Find where the given text appears and provide that cell's center as [x, y] coordinate. 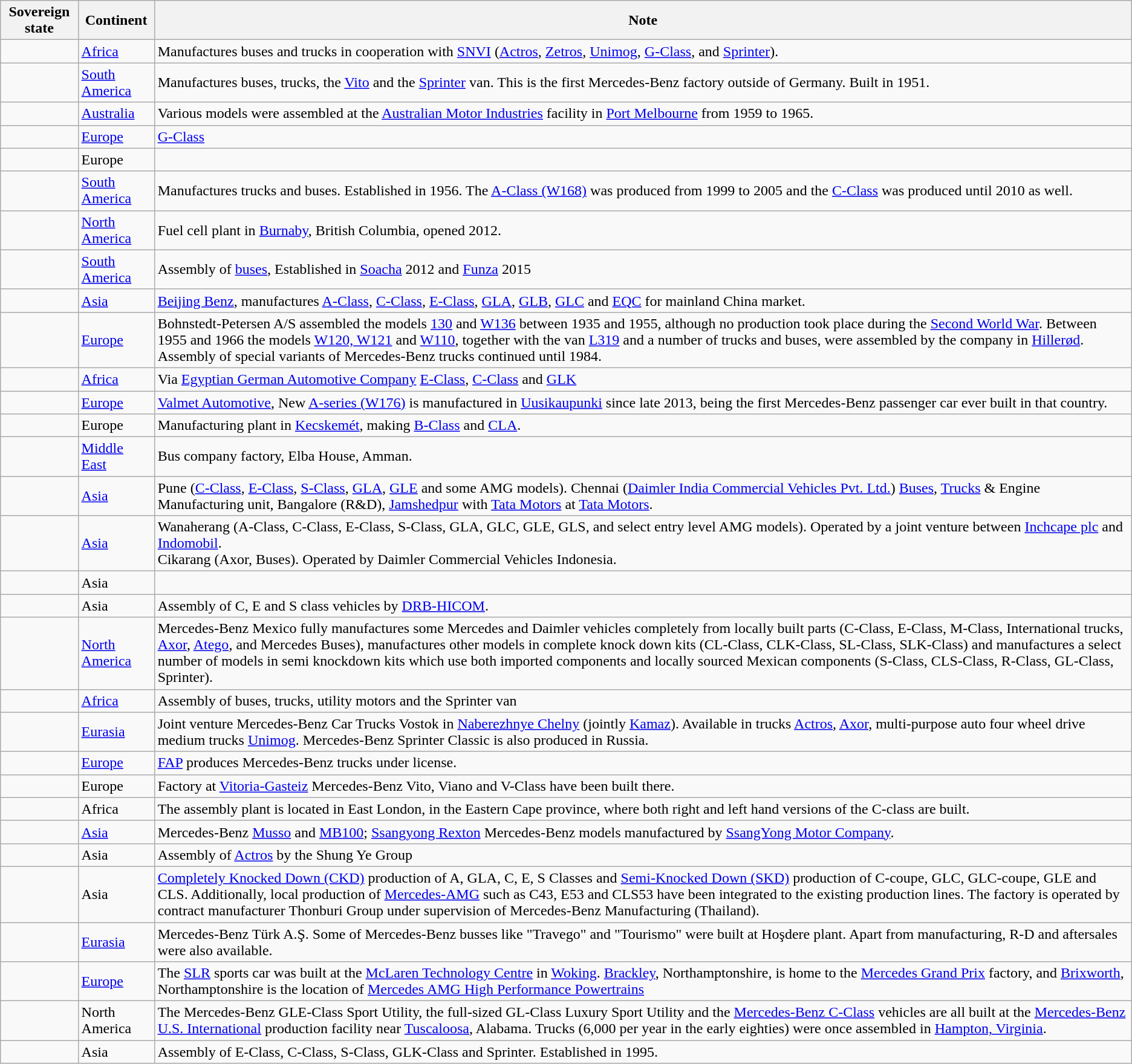
Note [643, 21]
Assembly of buses, Established in Soacha 2012 and Funza 2015 [643, 270]
Mercedes-Benz Musso and MB100; Ssangyong Rexton Mercedes-Benz models manufactured by SsangYong Motor Company. [643, 832]
The assembly plant is located in East London, in the Eastern Cape province, where both right and left hand versions of the C-class are built. [643, 809]
Middle East [116, 457]
Assembly of C, E and S class vehicles by DRB-HICOM. [643, 606]
Via Egyptian German Automotive Company E-Class, C-Class and GLK [643, 379]
Continent [116, 21]
Assembly of buses, trucks, utility motors and the Sprinter van [643, 701]
Manufactures buses, trucks, the Vito and the Sprinter van. This is the first Mercedes-Benz factory outside of Germany. Built in 1951. [643, 82]
FAP produces Mercedes-Benz trucks under license. [643, 763]
Beijing Benz, manufactures A-Class, C-Class, E-Class, GLA, GLB, GLC and EQC for mainland China market. [643, 300]
Manufactures buses and trucks in cooperation with SNVI (Actros, Zetros, Unimog, G-Class, and Sprinter). [643, 51]
Manufacturing plant in Kecskemét, making B-Class and CLA. [643, 426]
Australia [116, 114]
Bus company factory, Elba House, Amman. [643, 457]
G-Class [643, 137]
Assembly of E-Class, C-Class, S-Class, GLK-Class and Sprinter. Established in 1995. [643, 1052]
Factory at Vitoria-Gasteiz Mercedes-Benz Vito, Viano and V-Class have been built there. [643, 786]
Sovereign state [39, 21]
Assembly of Actros by the Shung Ye Group [643, 855]
Fuel cell plant in Burnaby, British Columbia, opened 2012. [643, 230]
Various models were assembled at the Australian Motor Industries facility in Port Melbourne from 1959 to 1965. [643, 114]
